From the cell containing the given text, extract its center point as [X, Y] coordinate. 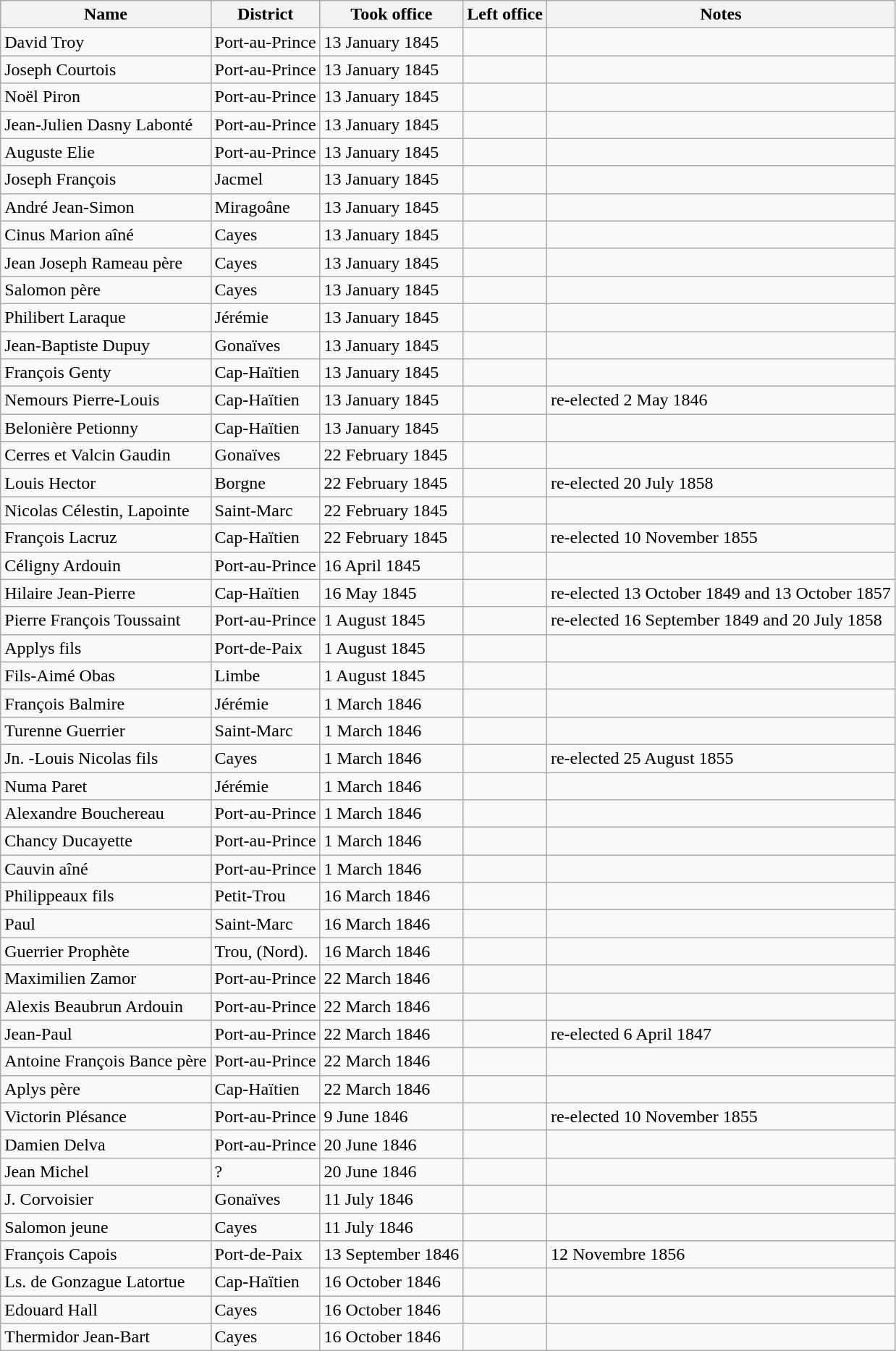
François Capois [106, 1255]
Joseph François [106, 180]
Fils-Aimé Obas [106, 675]
François Balmire [106, 703]
Cinus Marion aîné [106, 235]
Jn. -Louis Nicolas fils [106, 758]
Philippeaux fils [106, 896]
Salomon jeune [106, 1227]
Joseph Courtois [106, 70]
Jean-Paul [106, 1034]
13 September 1846 [392, 1255]
Ls. de Gonzague Latortue [106, 1282]
Borgne [265, 483]
Céligny Ardouin [106, 565]
Thermidor Jean-Bart [106, 1337]
Jean-Baptiste Dupuy [106, 345]
Alexandre Bouchereau [106, 814]
Applys fils [106, 648]
Maximilien Zamor [106, 979]
? [265, 1171]
re-elected 2 May 1846 [721, 400]
Notes [721, 14]
District [265, 14]
Salomon père [106, 290]
Aplys père [106, 1089]
Edouard Hall [106, 1310]
re-elected 20 July 1858 [721, 483]
François Genty [106, 373]
Petit-Trou [265, 896]
Jean Joseph Rameau père [106, 262]
Miragoâne [265, 207]
Hilaire Jean-Pierre [106, 593]
Chancy Ducayette [106, 841]
Name [106, 14]
Nemours Pierre-Louis [106, 400]
David Troy [106, 42]
Antoine François Bance père [106, 1061]
Noël Piron [106, 97]
re-elected 6 April 1847 [721, 1034]
12 Novembre 1856 [721, 1255]
Alexis Beaubrun Ardouin [106, 1006]
Jean Michel [106, 1171]
Pierre François Toussaint [106, 620]
Belonière Petionny [106, 428]
Cerres et Valcin Gaudin [106, 455]
Paul [106, 924]
Victorin Plésance [106, 1116]
re-elected 16 September 1849 and 20 July 1858 [721, 620]
16 April 1845 [392, 565]
François Lacruz [106, 538]
Left office [505, 14]
re-elected 13 October 1849 and 13 October 1857 [721, 593]
16 May 1845 [392, 593]
Cauvin aîné [106, 869]
re-elected 25 August 1855 [721, 758]
Jean-Julien Dasny Labonté [106, 125]
Auguste Elie [106, 152]
Jacmel [265, 180]
Numa Paret [106, 786]
Trou, (Nord). [265, 951]
Damien Delva [106, 1144]
Limbe [265, 675]
Philibert Laraque [106, 317]
Louis Hector [106, 483]
Nicolas Célestin, Lapointe [106, 510]
Took office [392, 14]
Guerrier Prophète [106, 951]
André Jean-Simon [106, 207]
9 June 1846 [392, 1116]
Turenne Guerrier [106, 731]
J. Corvoisier [106, 1199]
